Capture the cell that displays the provided text and extract its [x, y] central coordinate. 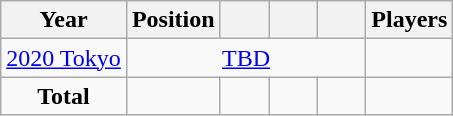
Players [410, 20]
Total [64, 96]
Year [64, 20]
Position [173, 20]
2020 Tokyo [64, 58]
TBD [246, 58]
